Locate the cell with the specified text and output its (x, y) center coordinate. 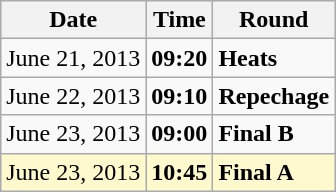
Round (274, 20)
09:10 (180, 96)
09:20 (180, 58)
09:00 (180, 134)
Time (180, 20)
Heats (274, 58)
Final B (274, 134)
10:45 (180, 172)
Repechage (274, 96)
June 21, 2013 (74, 58)
Final A (274, 172)
Date (74, 20)
June 22, 2013 (74, 96)
